Find where the given text appears and provide that cell's center as [x, y] coordinate. 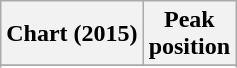
Peak position [189, 34]
Chart (2015) [72, 34]
